Provide the [X, Y] coordinate of the cell's center where the given text is located.  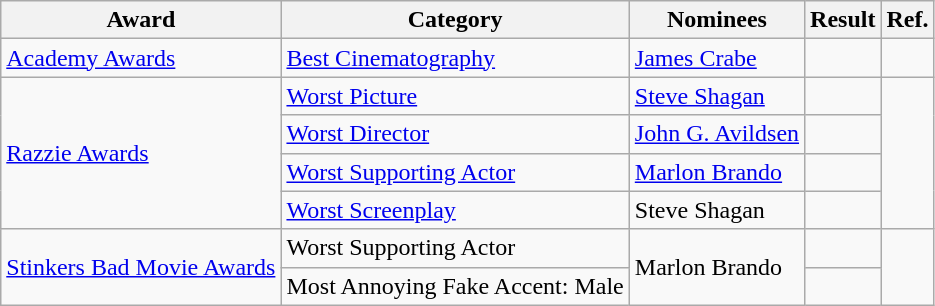
Award [141, 20]
Best Cinematography [455, 58]
Razzie Awards [141, 153]
Worst Director [455, 134]
Category [455, 20]
John G. Avildsen [716, 134]
Academy Awards [141, 58]
Most Annoying Fake Accent: Male [455, 286]
Stinkers Bad Movie Awards [141, 267]
Ref. [908, 20]
Result [843, 20]
James Crabe [716, 58]
Worst Screenplay [455, 210]
Worst Picture [455, 96]
Nominees [716, 20]
